Locate the cell with the specified text and output its [X, Y] center coordinate. 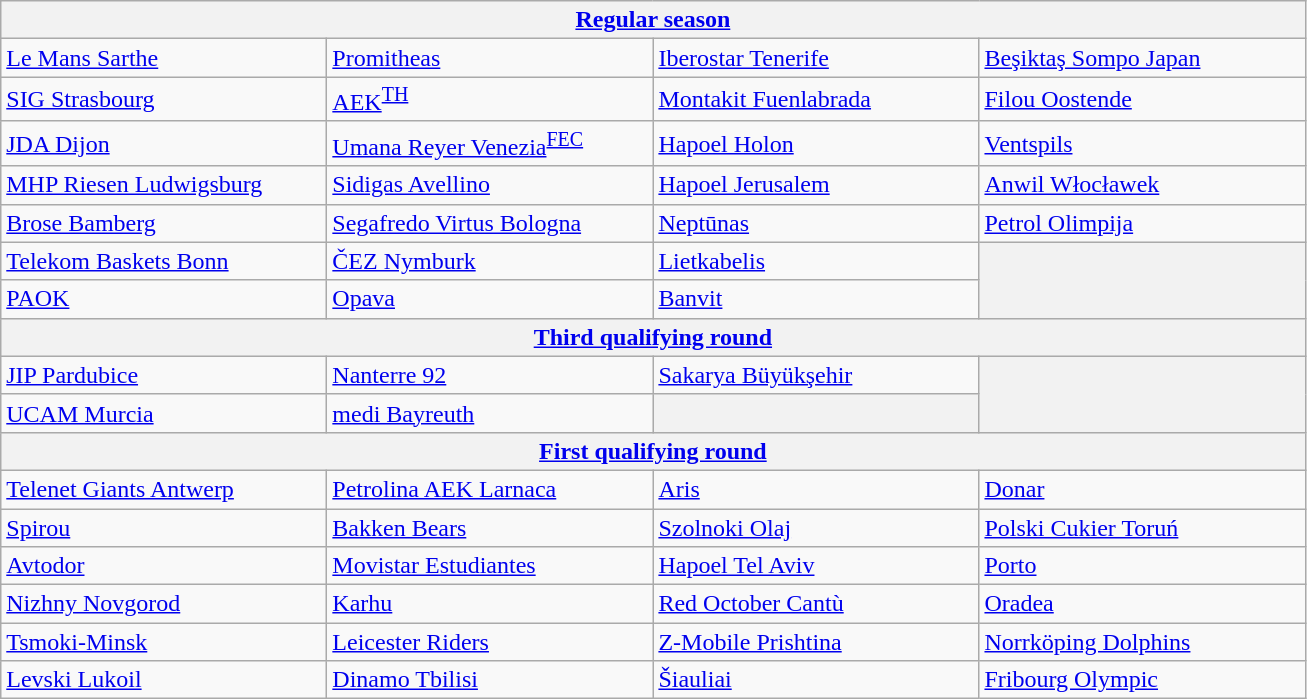
medi Bayreuth [490, 413]
Hapoel Holon [816, 144]
Hapoel Tel Aviv [816, 566]
Segafredo Virtus Bologna [490, 223]
Neptūnas [816, 223]
JIP Pardubice [164, 375]
Third qualifying round [653, 337]
PAOK [164, 299]
ČEZ Nymburk [490, 261]
AEKTH [490, 100]
Beşiktaş Sompo Japan [1142, 58]
Šiauliai [816, 680]
Spirou [164, 528]
Filou Oostende [1142, 100]
Opava [490, 299]
Avtodor [164, 566]
Oradea [1142, 604]
Tsmoki-Minsk [164, 642]
MHP Riesen Ludwigsburg [164, 185]
Ventspils [1142, 144]
Umana Reyer VeneziaFEC [490, 144]
Anwil Włocławek [1142, 185]
Lietkabelis [816, 261]
Montakit Fuenlabrada [816, 100]
Hapoel Jerusalem [816, 185]
Aris [816, 489]
Brose Bamberg [164, 223]
Porto [1142, 566]
Le Mans Sarthe [164, 58]
SIG Strasbourg [164, 100]
Bakken Bears [490, 528]
Telenet Giants Antwerp [164, 489]
Telekom Baskets Bonn [164, 261]
Regular season [653, 20]
First qualifying round [653, 451]
Red October Cantù [816, 604]
Polski Cukier Toruń [1142, 528]
Dinamo Tbilisi [490, 680]
Nizhny Novgorod [164, 604]
Fribourg Olympic [1142, 680]
Sidigas Avellino [490, 185]
Petrolina AEK Larnaca [490, 489]
Movistar Estudiantes [490, 566]
Norrköping Dolphins [1142, 642]
Sakarya Büyükşehir [816, 375]
Szolnoki Olaj [816, 528]
Levski Lukoil [164, 680]
Banvit [816, 299]
Iberostar Tenerife [816, 58]
UCAM Murcia [164, 413]
Leicester Riders [490, 642]
Donar [1142, 489]
Petrol Olimpija [1142, 223]
JDA Dijon [164, 144]
Promitheas [490, 58]
Karhu [490, 604]
Nanterre 92 [490, 375]
Z-Mobile Prishtina [816, 642]
